Provide the (x, y) coordinate of the cell's center where the given text is located.  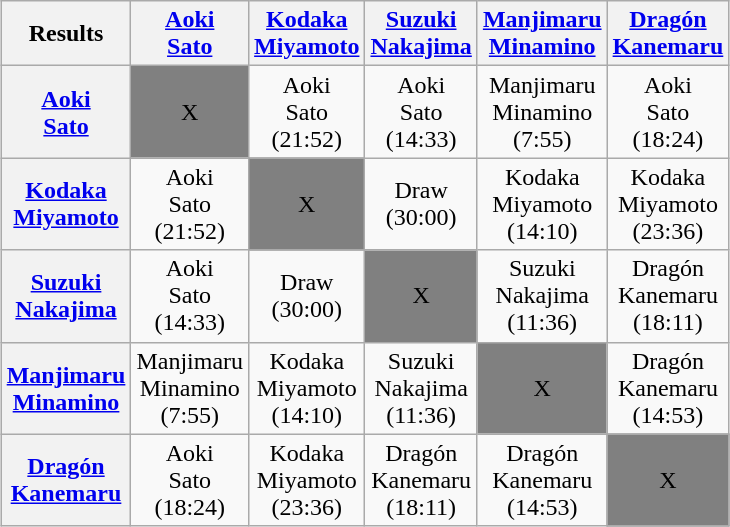
Results (66, 34)
